For the text-containing cell, return its midpoint in [X, Y] coordinate format. 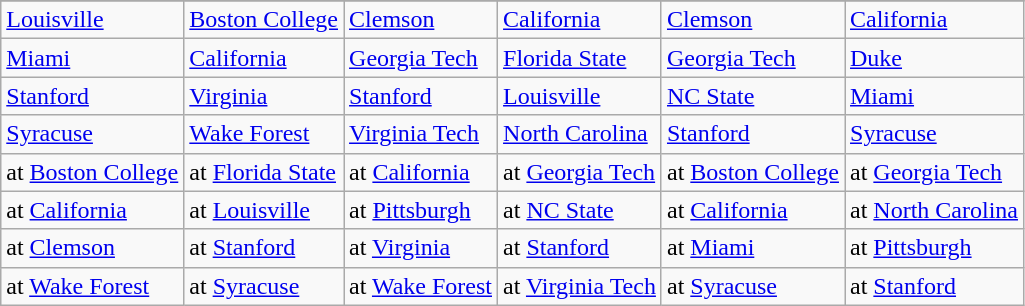
Wake Forest [264, 134]
at Miami [752, 248]
Virginia Tech [421, 134]
at Virginia Tech [580, 286]
at Florida State [264, 172]
North Carolina [580, 134]
at Virginia [421, 248]
NC State [752, 96]
Boston College [264, 20]
at Clemson [92, 248]
at Louisville [264, 210]
Duke [934, 58]
at NC State [580, 210]
Florida State [580, 58]
at North Carolina [934, 210]
Virginia [264, 96]
